For the text-containing cell, return its midpoint in (x, y) coordinate format. 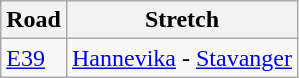
Hannevika - Stavanger (182, 58)
Road (34, 20)
E39 (34, 58)
Stretch (182, 20)
